Determine the (X, Y) coordinate at the center of the cell enclosing the given text.  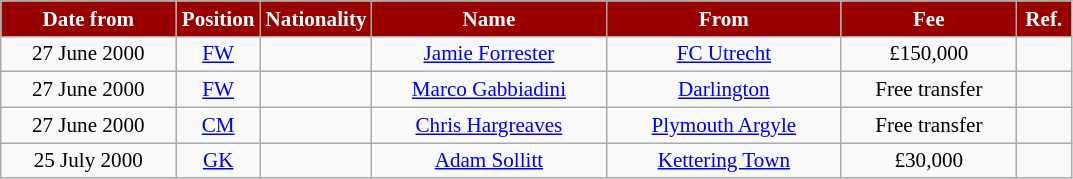
Jamie Forrester (488, 54)
GK (218, 160)
Name (488, 18)
Darlington (724, 90)
From (724, 18)
Date from (88, 18)
Plymouth Argyle (724, 124)
CM (218, 124)
Position (218, 18)
FC Utrecht (724, 54)
Fee (928, 18)
Chris Hargreaves (488, 124)
25 July 2000 (88, 160)
Ref. (1044, 18)
Kettering Town (724, 160)
Adam Sollitt (488, 160)
£150,000 (928, 54)
£30,000 (928, 160)
Nationality (316, 18)
Marco Gabbiadini (488, 90)
